From the cell containing the given text, extract its center point as (x, y) coordinate. 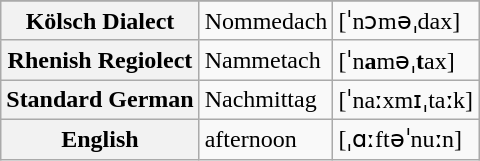
Kölsch Dialect (100, 21)
[ˈnaməˌtax] (406, 60)
Nachmittag (266, 100)
Nammetach (266, 60)
Standard German (100, 100)
Nommedach (266, 21)
[ˈnaːxmɪˌtaːk] (406, 100)
afternoon (266, 139)
[ˈnɔməˌdax] (406, 21)
[ˌɑːftəˈnuːn] (406, 139)
Rhenish Regiolect (100, 60)
English (100, 139)
